For the text-containing cell, return its midpoint in (X, Y) coordinate format. 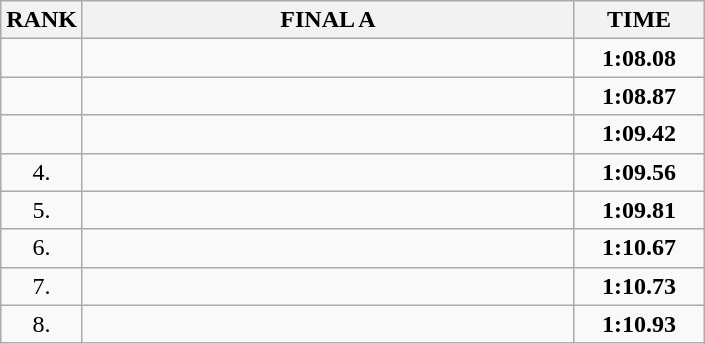
1:08.87 (640, 96)
1:10.73 (640, 286)
1:09.42 (640, 134)
RANK (42, 20)
6. (42, 248)
1:10.67 (640, 248)
4. (42, 172)
TIME (640, 20)
1:09.81 (640, 210)
1:10.93 (640, 324)
1:08.08 (640, 58)
7. (42, 286)
8. (42, 324)
FINAL A (328, 20)
1:09.56 (640, 172)
5. (42, 210)
